From the cell containing the given text, extract its center point as [X, Y] coordinate. 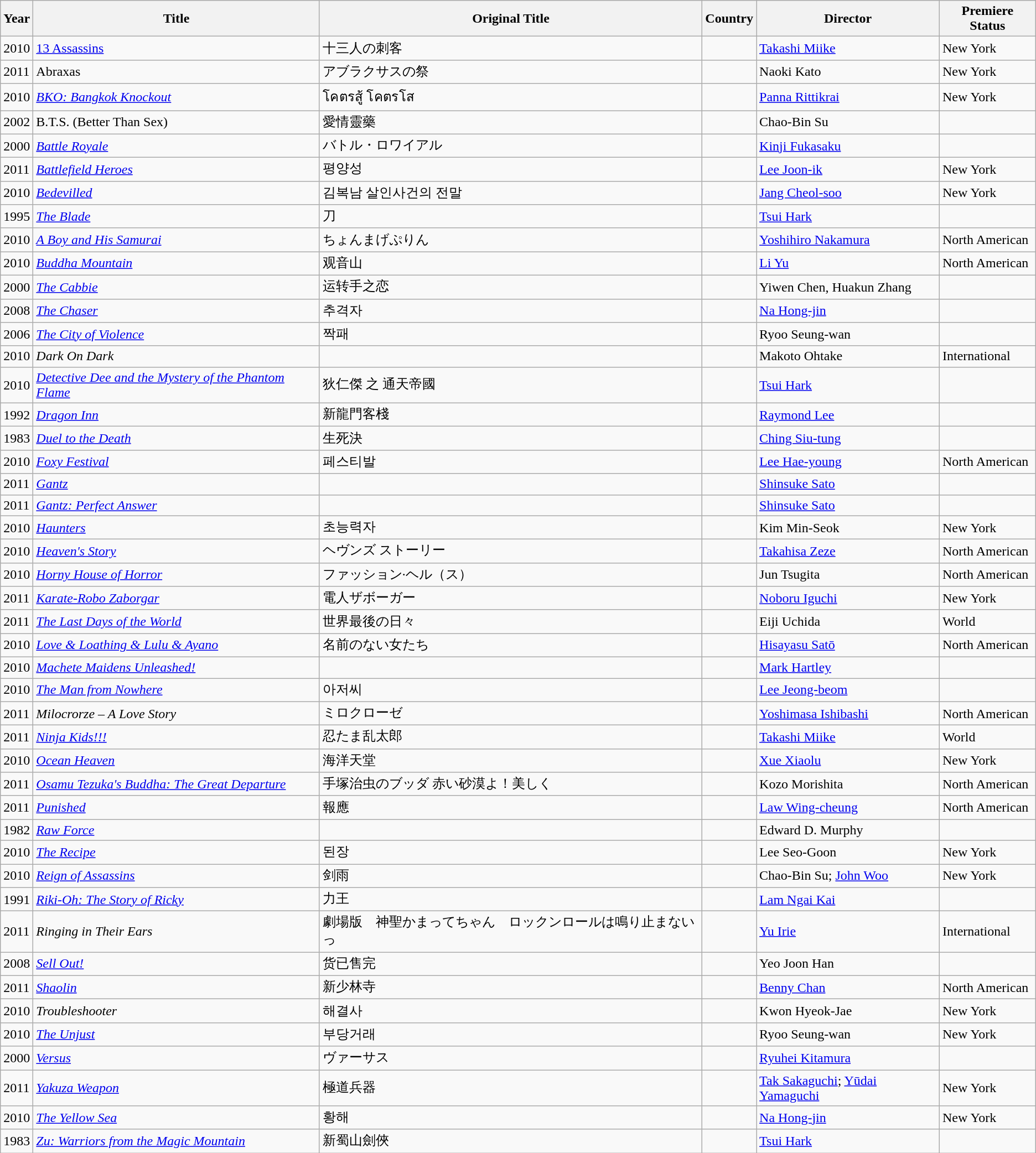
刀 [511, 217]
ヴァーサス [511, 1058]
Dark On Dark [176, 356]
평양성 [511, 169]
Year [17, 19]
Punished [176, 808]
Osamu Tezuka's Buddha: The Great Departure [176, 785]
1992 [17, 415]
The Recipe [176, 852]
运转手之恋 [511, 287]
Yeo Joon Han [848, 964]
Ninja Kids!!! [176, 737]
Takahisa Zeze [848, 551]
世界最後の日々 [511, 622]
Title [176, 19]
해결사 [511, 1011]
Raw Force [176, 830]
狄仁傑 之 通天帝國 [511, 385]
Reign of Assassins [176, 876]
1995 [17, 217]
Abraxas [176, 72]
Haunters [176, 528]
The Yellow Sea [176, 1118]
부당거래 [511, 1035]
BKO: Bangkok Knockout [176, 97]
Heaven's Story [176, 551]
Zu: Warriors from the Magic Mountain [176, 1141]
Ching Siu-tung [848, 438]
Gantz: Perfect Answer [176, 505]
Kwon Hyeok-Jae [848, 1011]
Dragon Inn [176, 415]
B.T.S. (Better Than Sex) [176, 123]
Kinji Fukasaku [848, 146]
The Blade [176, 217]
The Unjust [176, 1035]
Horny House of Horror [176, 574]
Yoshimasa Ishibashi [848, 714]
Foxy Festival [176, 461]
Xue Xiaolu [848, 760]
極道兵器 [511, 1088]
Yu Irie [848, 932]
ちょんまげぷりん [511, 240]
十三人の刺客 [511, 49]
Battle Royale [176, 146]
Director [848, 19]
โคตรสู้ โคตรโส [511, 97]
观音山 [511, 263]
Edward D. Murphy [848, 830]
新少林寺 [511, 987]
Benny Chan [848, 987]
2006 [17, 334]
The Chaser [176, 311]
Jun Tsugita [848, 574]
Jang Cheol-soo [848, 193]
Shaolin [176, 987]
Detective Dee and the Mystery of the Phantom Flame [176, 385]
Kozo Morishita [848, 785]
The Cabbie [176, 287]
Sell Out! [176, 964]
Ringing in Their Ears [176, 932]
Lee Joon-ik [848, 169]
Love & Loathing & Lulu & Ayano [176, 645]
Milocrorze – A Love Story [176, 714]
劇場版 神聖かまってちゃん ロックンロールは鳴り止まないっ [511, 932]
Battlefield Heroes [176, 169]
Yiwen Chen, Huakun Zhang [848, 287]
1991 [17, 900]
A Boy and His Samurai [176, 240]
力王 [511, 900]
Naoki Kato [848, 72]
Lee Seo-Goon [848, 852]
The Man from Nowhere [176, 690]
ヘヴンズ ストーリー [511, 551]
Li Yu [848, 263]
生死決 [511, 438]
名前のない女たち [511, 645]
Original Title [511, 19]
Hisayasu Satō [848, 645]
Karate-Robo Zaborgar [176, 599]
추격자 [511, 311]
페스티발 [511, 461]
Machete Maidens Unleashed! [176, 667]
海洋天堂 [511, 760]
Duel to the Death [176, 438]
초능력자 [511, 528]
愛情靈藥 [511, 123]
아저씨 [511, 690]
新蜀山劍俠 [511, 1141]
Law Wing-cheung [848, 808]
2002 [17, 123]
The Last Days of the World [176, 622]
剑雨 [511, 876]
Noboru Iguchi [848, 599]
Mark Hartley [848, 667]
Buddha Mountain [176, 263]
The City of Violence [176, 334]
Lee Hae-young [848, 461]
手塚治虫のブッダ 赤い砂漠よ！美しく [511, 785]
Lee Jeong-beom [848, 690]
Yakuza Weapon [176, 1088]
13 Assassins [176, 49]
バトル・ロワイアル [511, 146]
짝패 [511, 334]
Ryuhei Kitamura [848, 1058]
황해 [511, 1118]
Raymond Lee [848, 415]
Lam Ngai Kai [848, 900]
Gantz [176, 484]
김복남 살인사건의 전말 [511, 193]
忍たま乱太郎 [511, 737]
Bedevilled [176, 193]
Kim Min-Seok [848, 528]
Panna Rittikrai [848, 97]
Tak Sakaguchi; Yūdai Yamaguchi [848, 1088]
Yoshihiro Nakamura [848, 240]
Makoto Ohtake [848, 356]
1982 [17, 830]
Chao-Bin Su; John Woo [848, 876]
된장 [511, 852]
Premiere Status [987, 19]
アブラクサスの祭 [511, 72]
ファッション·ヘル（ス） [511, 574]
電人ザボーガー [511, 599]
Eiji Uchida [848, 622]
Chao-Bin Su [848, 123]
Troubleshooter [176, 1011]
ミロクローゼ [511, 714]
報應 [511, 808]
Country [729, 19]
新龍門客棧 [511, 415]
货已售完 [511, 964]
Ocean Heaven [176, 760]
Versus [176, 1058]
Riki-Oh: The Story of Ricky [176, 900]
